Extract the [x, y] coordinate from the center of the cell holding the provided text.  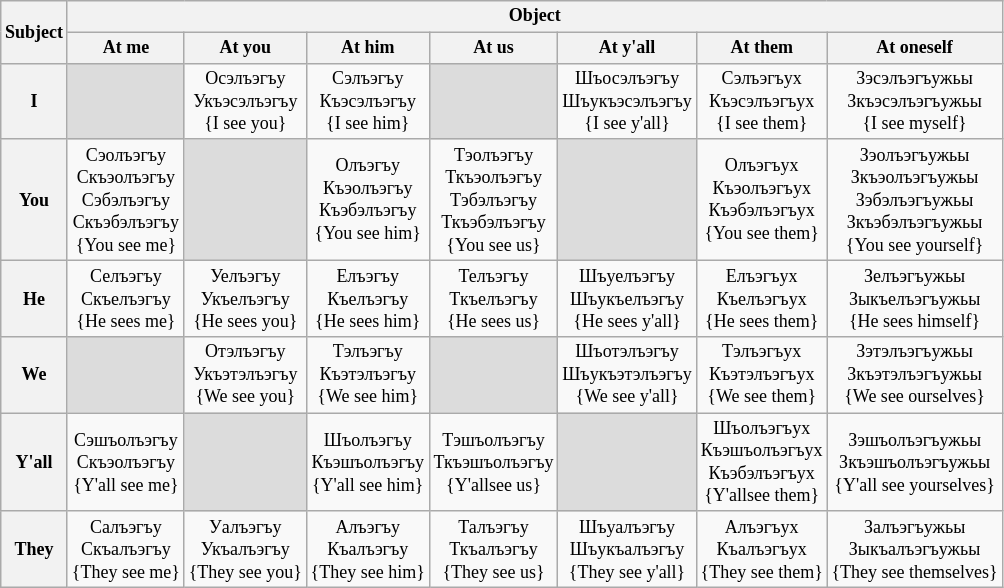
УелъэгъуУкъелъэгъу{He sees you} [245, 298]
At you [245, 48]
ЗэолъэгъужьыЗкъэолъэгъужьыЗэбэлъэгъужьыЗкъэбэлъэгъужьы{You see yourself} [914, 200]
ОтэлъэгъуУкъэтэлъэгъу{We see you} [245, 375]
At us [494, 48]
ТалъэгъуТкъалъэгъу{They see us} [494, 549]
ЗэшъолъэгъужьыЗкъэшъолъэгъужьы{Y'all see yourselves} [914, 462]
At him [368, 48]
АлъэгъухКъалъэгъух{They see them} [762, 549]
ШъолъэгъуКъэшъолъэгъу{Y'all see him} [368, 462]
You [34, 200]
At them [762, 48]
At me [126, 48]
СэшъолъэгъуСкъэолъэгъу{Y'all see me} [126, 462]
They [34, 549]
ЗелъэгъужьыЗыкъелъэгъужьы{He sees himself} [914, 298]
Subject [34, 32]
УалъэгъуУкъалъэгъу{They see you} [245, 549]
СалъэгъуСкъалъэгъу{They see me} [126, 549]
ЗэтэлъэгъужьыЗкъэтэлъэгъужьы{We see ourselves} [914, 375]
I [34, 101]
ШъолъэгъухКъэшъолъэгъухКъэбэлъэгъух{Y'allsee them} [762, 462]
СэлъэгъуКъэсэлъэгъу{I see him} [368, 101]
СэлъэгъухКъэсэлъэгъух{I see them} [762, 101]
СэолъэгъуСкъэолъэгъуСэбэлъэгъуСкъэбэлъэгъу{You see me} [126, 200]
We [34, 375]
ЕлъэгъуКъелъэгъу{He sees him} [368, 298]
At oneself [914, 48]
ОлъэгъуКъэолъэгъуКъэбэлъэгъу{You see him} [368, 200]
ТэлъэгъуКъэтэлъэгъу{We see him} [368, 375]
ТэшъолъэгъуТкъэшъолъэгъу{Y'allsee us} [494, 462]
Y'all [34, 462]
ОлъэгъухКъэолъэгъухКъэбэлъэгъух{You see them} [762, 200]
ЗалъэгъужьыЗыкъалъэгъужьы{They see themselves} [914, 549]
ОсэлъэгъуУкъэсэлъэгъу{I see you} [245, 101]
ШъуалъэгъуШъукъалъэгъу{They see y'all} [627, 549]
АлъэгъуКъалъэгъу{They see him} [368, 549]
ТэолъэгъуТкъэолъэгъуТэбэлъэгъуТкъэбэлъэгъу{You see us} [494, 200]
He [34, 298]
СелъэгъуСкъелъэгъу{He sees me} [126, 298]
Object [534, 16]
ЗэсэлъэгъужьыЗкъэсэлъэгъужьы{I see myself} [914, 101]
ШъуелъэгъуШъукъелъэгъу{He sees y'all} [627, 298]
ШъотэлъэгъуШъукъэтэлъэгъу{We see y'all} [627, 375]
ШъосэлъэгъуШъукъэсэлъэгъу{I see y'all} [627, 101]
ЕлъэгъухКъелъэгъух{He sees them} [762, 298]
ТэлъэгъухКъэтэлъэгъух{We see them} [762, 375]
At y'all [627, 48]
ТелъэгъуТкъелъэгъу{He sees us} [494, 298]
